From the cell containing the given text, extract its center point as (X, Y) coordinate. 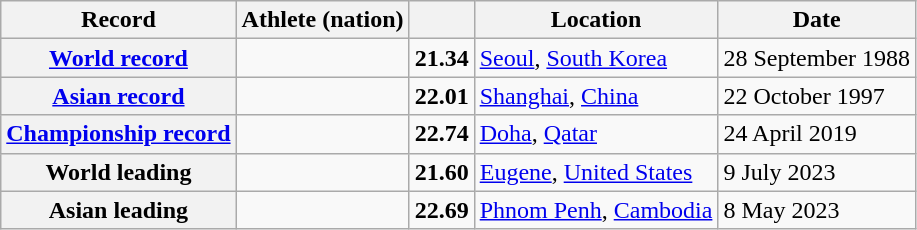
24 April 2019 (817, 134)
Asian leading (118, 210)
Eugene, United States (596, 172)
Shanghai, China (596, 96)
Asian record (118, 96)
Athlete (nation) (322, 20)
World leading (118, 172)
Seoul, South Korea (596, 58)
28 September 1988 (817, 58)
22.69 (442, 210)
22.74 (442, 134)
21.60 (442, 172)
8 May 2023 (817, 210)
World record (118, 58)
Phnom Penh, Cambodia (596, 210)
Doha, Qatar (596, 134)
9 July 2023 (817, 172)
21.34 (442, 58)
Location (596, 20)
Record (118, 20)
Championship record (118, 134)
22.01 (442, 96)
22 October 1997 (817, 96)
Date (817, 20)
